Return [x, y] of the center of cell containing provided text 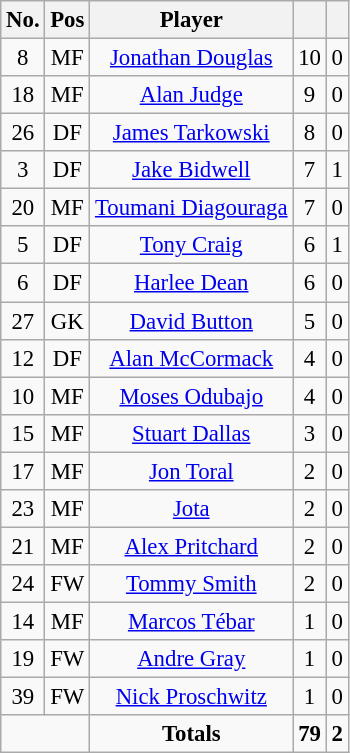
12 [23, 358]
Jota [192, 509]
39 [23, 697]
24 [23, 584]
20 [23, 208]
Andre Gray [192, 659]
Tony Craig [192, 245]
15 [23, 433]
Nick Proschwitz [192, 697]
Stuart Dallas [192, 433]
Tommy Smith [192, 584]
19 [23, 659]
Jon Toral [192, 471]
17 [23, 471]
18 [23, 95]
Alex Pritchard [192, 546]
9 [310, 95]
Alan McCormack [192, 358]
Jonathan Douglas [192, 58]
James Tarkowski [192, 133]
27 [23, 321]
Marcos Tébar [192, 621]
Totals [192, 734]
Jake Bidwell [192, 170]
26 [23, 133]
21 [23, 546]
No. [23, 20]
Harlee Dean [192, 283]
David Button [192, 321]
Player [192, 20]
Toumani Diagouraga [192, 208]
23 [23, 509]
14 [23, 621]
Alan Judge [192, 95]
79 [310, 734]
Moses Odubajo [192, 396]
GK [68, 321]
Pos [68, 20]
